Search for the cell housing the specified text and yield its [x, y] center coordinate. 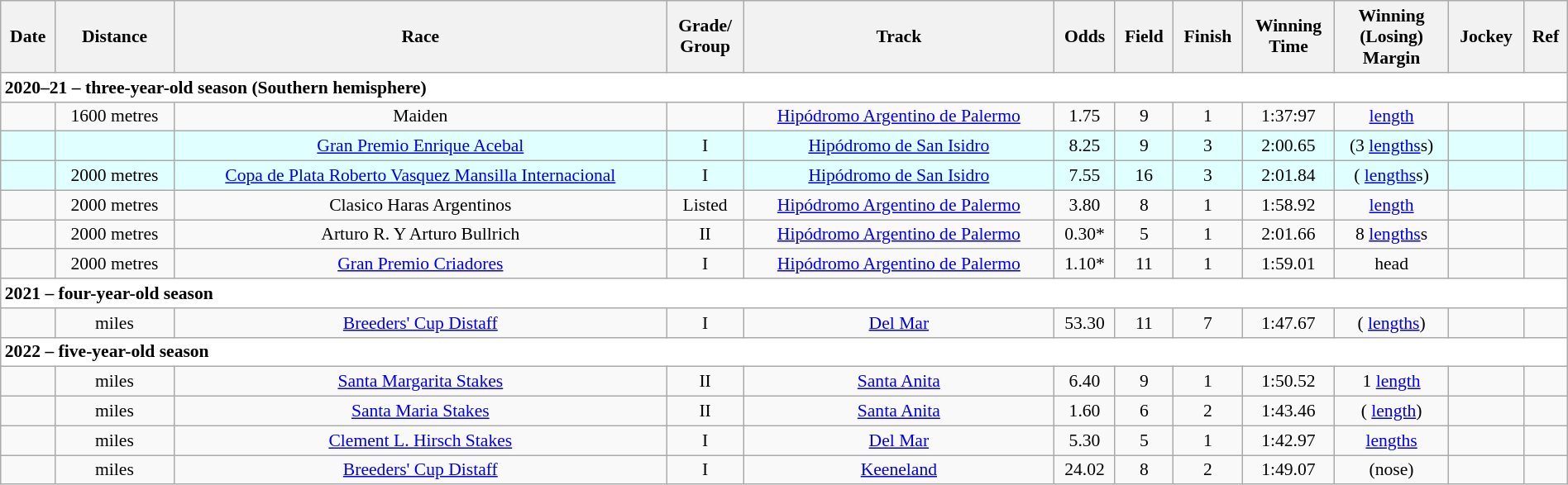
2:01.84 [1288, 176]
Track [899, 36]
Jockey [1485, 36]
1.10* [1085, 264]
Clasico Haras Argentinos [420, 205]
2:00.65 [1288, 146]
5.30 [1085, 440]
Clement L. Hirsch Stakes [420, 440]
7.55 [1085, 176]
3.80 [1085, 205]
1:49.07 [1288, 470]
24.02 [1085, 470]
Keeneland [899, 470]
1 length [1392, 382]
(3 lengthss) [1392, 146]
1:47.67 [1288, 323]
1:37:97 [1288, 116]
1:58.92 [1288, 205]
head [1392, 264]
( lengths) [1392, 323]
2:01.66 [1288, 235]
Santa Margarita Stakes [420, 382]
53.30 [1085, 323]
Odds [1085, 36]
Maiden [420, 116]
1:42.97 [1288, 440]
Field [1144, 36]
1:59.01 [1288, 264]
16 [1144, 176]
1:43.46 [1288, 411]
1:50.52 [1288, 382]
Race [420, 36]
Copa de Plata Roberto Vasquez Mansilla Internacional [420, 176]
Ref [1546, 36]
1.75 [1085, 116]
1.60 [1085, 411]
Distance [115, 36]
6 [1144, 411]
7 [1208, 323]
Date [28, 36]
Winning(Losing)Margin [1392, 36]
8 lengthss [1392, 235]
Gran Premio Enrique Acebal [420, 146]
8.25 [1085, 146]
6.40 [1085, 382]
(nose) [1392, 470]
Gran Premio Criadores [420, 264]
( lengthss) [1392, 176]
2020–21 – three-year-old season (Southern hemisphere) [784, 88]
Grade/Group [705, 36]
( length) [1392, 411]
2021 – four-year-old season [784, 293]
Arturo R. Y Arturo Bullrich [420, 235]
lengths [1392, 440]
WinningTime [1288, 36]
Santa Maria Stakes [420, 411]
Listed [705, 205]
Finish [1208, 36]
2022 – five-year-old season [784, 352]
0.30* [1085, 235]
1600 metres [115, 116]
